Search for the cell housing the specified text and yield its (X, Y) center coordinate. 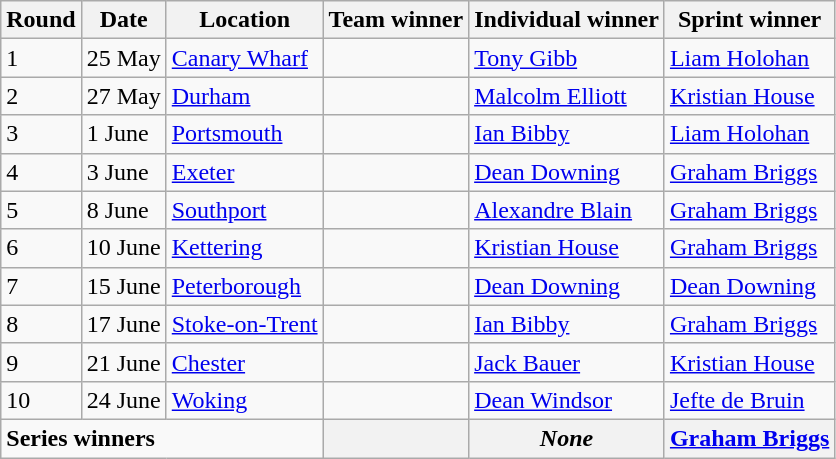
Dean Windsor (567, 400)
27 May (124, 96)
10 (41, 400)
8 June (124, 210)
Portsmouth (244, 134)
Peterborough (244, 286)
Individual winner (567, 20)
Stoke-on-Trent (244, 324)
Exeter (244, 172)
9 (41, 362)
6 (41, 248)
Jefte de Bruin (749, 400)
3 (41, 134)
1 June (124, 134)
7 (41, 286)
10 June (124, 248)
Team winner (396, 20)
Round (41, 20)
Woking (244, 400)
8 (41, 324)
4 (41, 172)
Kettering (244, 248)
Jack Bauer (567, 362)
Series winners (162, 438)
25 May (124, 58)
2 (41, 96)
Date (124, 20)
Alexandre Blain (567, 210)
Canary Wharf (244, 58)
1 (41, 58)
Sprint winner (749, 20)
Location (244, 20)
None (567, 438)
Malcolm Elliott (567, 96)
Southport (244, 210)
17 June (124, 324)
Durham (244, 96)
Tony Gibb (567, 58)
Chester (244, 362)
24 June (124, 400)
3 June (124, 172)
21 June (124, 362)
5 (41, 210)
15 June (124, 286)
